Identify which cell holds the provided text, then report its (X, Y) central coordinate. 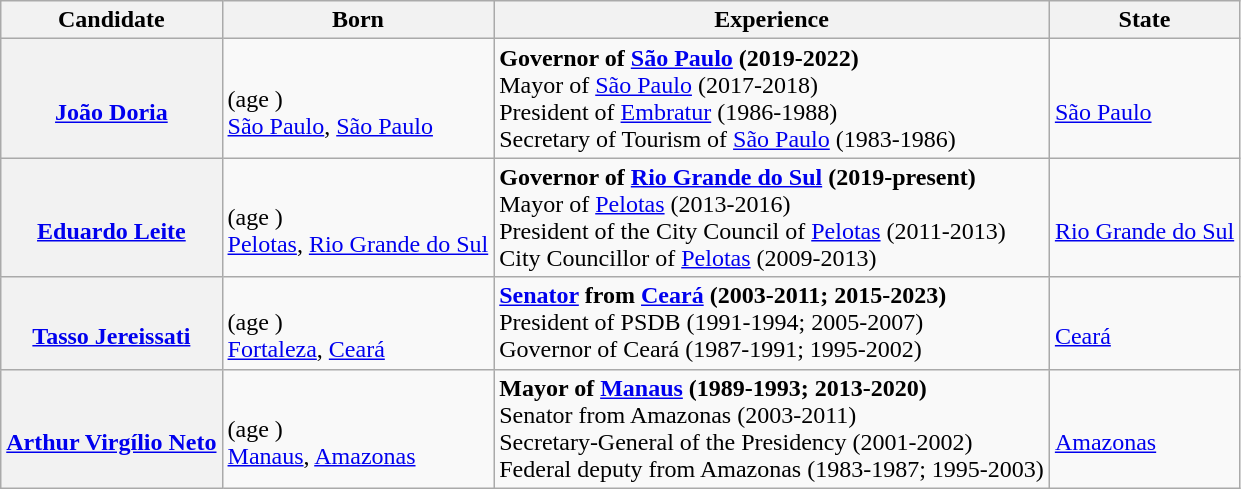
Tasso Jereissati (112, 323)
(age )São Paulo, São Paulo (358, 98)
Ceará (1144, 323)
Born (358, 20)
(age )Manaus, Amazonas (358, 428)
Arthur Virgílio Neto (112, 428)
Candidate (112, 20)
João Doria (112, 98)
Eduardo Leite (112, 218)
São Paulo (1144, 98)
Governor of São Paulo (2019-2022)Mayor of São Paulo (2017-2018)President of Embratur (1986-1988)Secretary of Tourism of São Paulo (1983-1986) (772, 98)
(age )Pelotas, Rio Grande do Sul (358, 218)
(age )Fortaleza, Ceará (358, 323)
State (1144, 20)
Rio Grande do Sul (1144, 218)
Experience (772, 20)
Senator from Ceará (2003-2011; 2015-2023)President of PSDB (1991-1994; 2005-2007)Governor of Ceará (1987-1991; 1995-2002) (772, 323)
Amazonas (1144, 428)
